Pinpoint the cell where the given text exists, returning its (X, Y) midpoint coordinate. 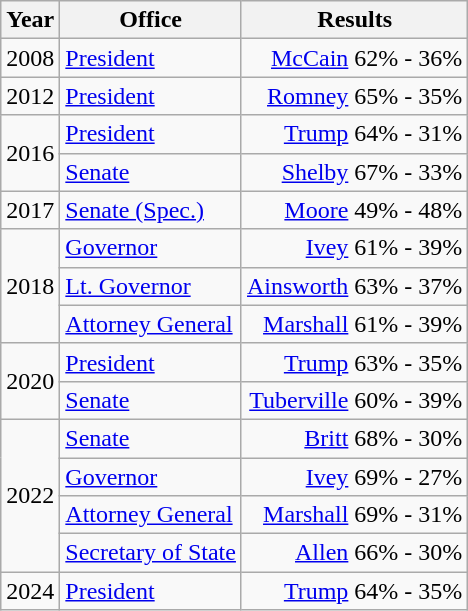
2018 (30, 286)
Ivey 61% - 39% (354, 248)
Trump 63% - 35% (354, 362)
Romney 65% - 35% (354, 96)
2012 (30, 96)
Secretary of State (151, 553)
Ainsworth 63% - 37% (354, 286)
Britt 68% - 30% (354, 438)
Moore 49% - 48% (354, 210)
2016 (30, 153)
Office (151, 20)
2008 (30, 58)
Lt. Governor (151, 286)
Tuberville 60% - 39% (354, 400)
Shelby 67% - 33% (354, 172)
Allen 66% - 30% (354, 553)
2022 (30, 495)
Marshall 69% - 31% (354, 515)
2020 (30, 381)
Senate (Spec.) (151, 210)
McCain 62% - 36% (354, 58)
2017 (30, 210)
Year (30, 20)
Results (354, 20)
2024 (30, 591)
Trump 64% - 35% (354, 591)
Marshall 61% - 39% (354, 324)
Trump 64% - 31% (354, 134)
Ivey 69% - 27% (354, 477)
